For the text-containing cell, return its midpoint in (X, Y) coordinate format. 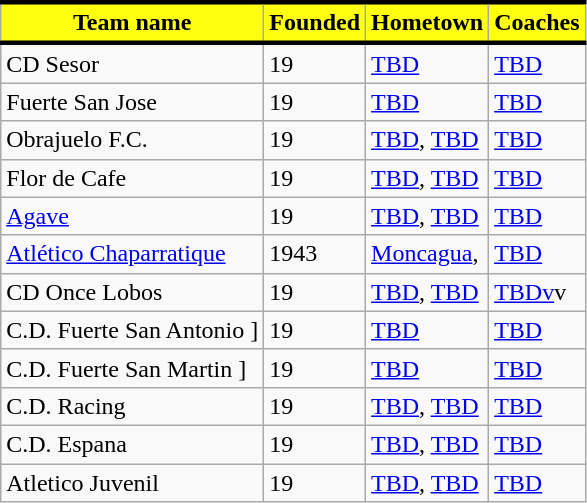
Moncagua, (428, 254)
Agave (132, 216)
Flor de Cafe (132, 178)
C.D. Fuerte San Antonio ] (132, 330)
Hometown (428, 22)
Atlético Chaparratique (132, 254)
C.D. Espana (132, 444)
Founded (315, 22)
1943 (315, 254)
CD Sesor (132, 63)
Obrajuelo F.C. (132, 140)
TBDvv (537, 292)
Coaches (537, 22)
Team name (132, 22)
C.D. Fuerte San Martin ] (132, 368)
CD Once Lobos (132, 292)
C.D. Racing (132, 406)
Atletico Juvenil (132, 483)
Fuerte San Jose (132, 102)
